Pinpoint the cell where the given text exists, returning its [x, y] midpoint coordinate. 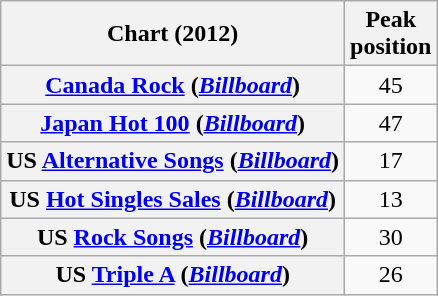
Chart (2012) [173, 34]
Canada Rock (Billboard) [173, 85]
26 [391, 275]
30 [391, 237]
US Hot Singles Sales (Billboard) [173, 199]
US Triple A (Billboard) [173, 275]
17 [391, 161]
47 [391, 123]
US Rock Songs (Billboard) [173, 237]
US Alternative Songs (Billboard) [173, 161]
45 [391, 85]
Peakposition [391, 34]
13 [391, 199]
Japan Hot 100 (Billboard) [173, 123]
